From the cell containing the given text, extract its center point as [X, Y] coordinate. 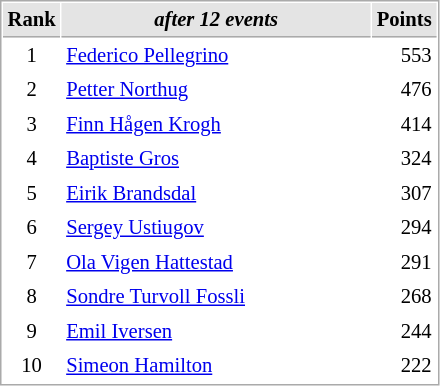
Sergey Ustiugov [216, 228]
Ola Vigen Hattestad [216, 262]
9 [32, 332]
4 [32, 158]
3 [32, 124]
7 [32, 262]
Simeon Hamilton [216, 366]
414 [404, 124]
294 [404, 228]
8 [32, 296]
10 [32, 366]
5 [32, 194]
1 [32, 56]
268 [404, 296]
291 [404, 262]
2 [32, 90]
Rank [32, 20]
Sondre Turvoll Fossli [216, 296]
553 [404, 56]
Points [404, 20]
6 [32, 228]
Petter Northug [216, 90]
307 [404, 194]
Emil Iversen [216, 332]
Baptiste Gros [216, 158]
Federico Pellegrino [216, 56]
after 12 events [216, 20]
324 [404, 158]
Eirik Brandsdal [216, 194]
Finn Hågen Krogh [216, 124]
244 [404, 332]
222 [404, 366]
476 [404, 90]
